Find where the given text appears and provide that cell's center as (X, Y) coordinate. 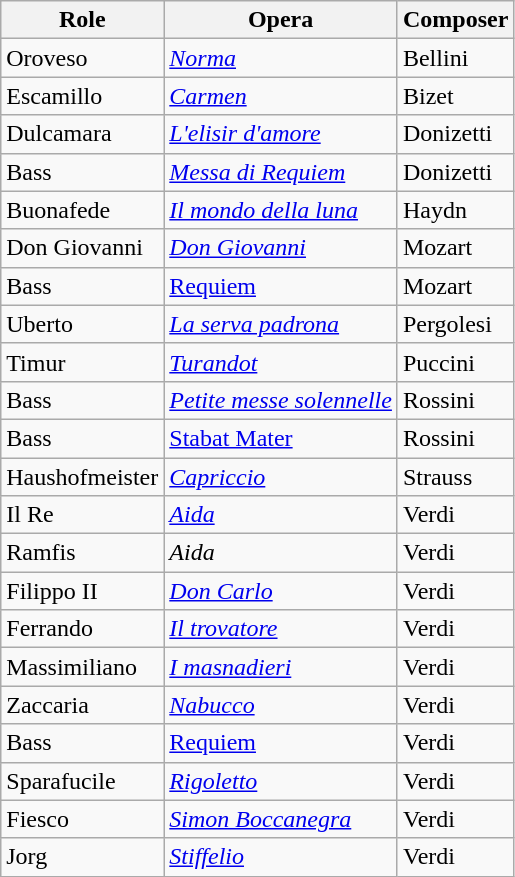
Il trovatore (281, 629)
Messa di Requiem (281, 172)
Norma (281, 58)
Rigoletto (281, 781)
Opera (281, 20)
Puccini (455, 362)
Fiesco (82, 819)
Ramfis (82, 553)
Role (82, 20)
Buonafede (82, 210)
Sparafucile (82, 781)
Bellini (455, 58)
Haushofmeister (82, 477)
Il mondo della luna (281, 210)
Escamillo (82, 96)
La serva padrona (281, 324)
Timur (82, 362)
Don Carlo (281, 591)
Jorg (82, 857)
L'elisir d'amore (281, 134)
Haydn (455, 210)
Carmen (281, 96)
Pergolesi (455, 324)
Massimiliano (82, 667)
Il Re (82, 515)
Dulcamara (82, 134)
Strauss (455, 477)
Composer (455, 20)
Stiffelio (281, 857)
Stabat Mater (281, 438)
Bizet (455, 96)
Petite messe solennelle (281, 400)
Simon Boccanegra (281, 819)
I masnadieri (281, 667)
Turandot (281, 362)
Zaccaria (82, 705)
Capriccio (281, 477)
Filippo II (82, 591)
Uberto (82, 324)
Nabucco (281, 705)
Ferrando (82, 629)
Oroveso (82, 58)
